From the cell containing the given text, extract its center point as (X, Y) coordinate. 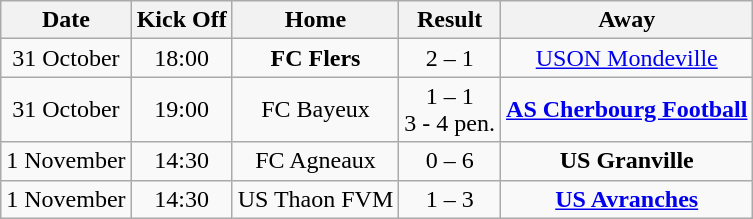
Home (316, 20)
US Avranches (627, 199)
US Thaon FVM (316, 199)
1 – 3 (450, 199)
19:00 (182, 110)
AS Cherbourg Football (627, 110)
Result (450, 20)
Date (66, 20)
0 – 6 (450, 161)
2 – 1 (450, 58)
18:00 (182, 58)
Away (627, 20)
US Granville (627, 161)
FC Flers (316, 58)
1 – 1 3 - 4 pen. (450, 110)
USON Mondeville (627, 58)
Kick Off (182, 20)
FC Bayeux (316, 110)
FC Agneaux (316, 161)
